Return (X, Y) of the center of cell containing provided text 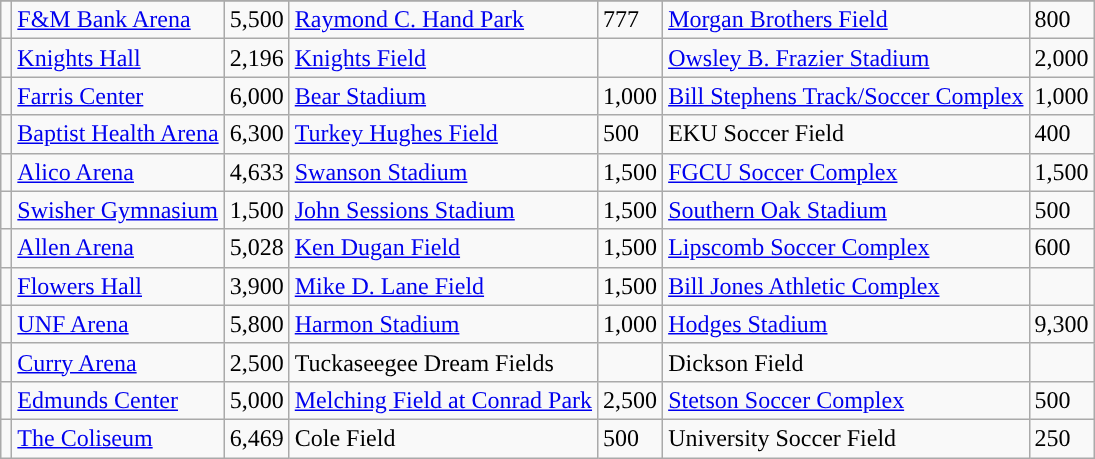
2,000 (1062, 58)
Allen Arena (118, 248)
Owsley B. Frazier Stadium (846, 58)
F&M Bank Arena (118, 20)
John Sessions Stadium (443, 210)
Raymond C. Hand Park (443, 20)
6,469 (256, 438)
UNF Arena (118, 324)
Ken Dugan Field (443, 248)
Hodges Stadium (846, 324)
777 (630, 20)
2,196 (256, 58)
Baptist Health Arena (118, 134)
400 (1062, 134)
The Coliseum (118, 438)
Knights Hall (118, 58)
3,900 (256, 286)
Cole Field (443, 438)
Curry Arena (118, 362)
Alico Arena (118, 172)
Mike D. Lane Field (443, 286)
Melching Field at Conrad Park (443, 400)
Stetson Soccer Complex (846, 400)
Swanson Stadium (443, 172)
Bill Jones Athletic Complex (846, 286)
6,300 (256, 134)
Farris Center (118, 96)
Southern Oak Stadium (846, 210)
University Soccer Field (846, 438)
Turkey Hughes Field (443, 134)
5,500 (256, 20)
Bear Stadium (443, 96)
Tuckaseegee Dream Fields (443, 362)
5,000 (256, 400)
Dickson Field (846, 362)
4,633 (256, 172)
FGCU Soccer Complex (846, 172)
6,000 (256, 96)
800 (1062, 20)
Edmunds Center (118, 400)
9,300 (1062, 324)
250 (1062, 438)
Knights Field (443, 58)
Swisher Gymnasium (118, 210)
EKU Soccer Field (846, 134)
Flowers Hall (118, 286)
Harmon Stadium (443, 324)
5,800 (256, 324)
600 (1062, 248)
Lipscomb Soccer Complex (846, 248)
Bill Stephens Track/Soccer Complex (846, 96)
Morgan Brothers Field (846, 20)
5,028 (256, 248)
